Capture the cell that displays the provided text and extract its (X, Y) central coordinate. 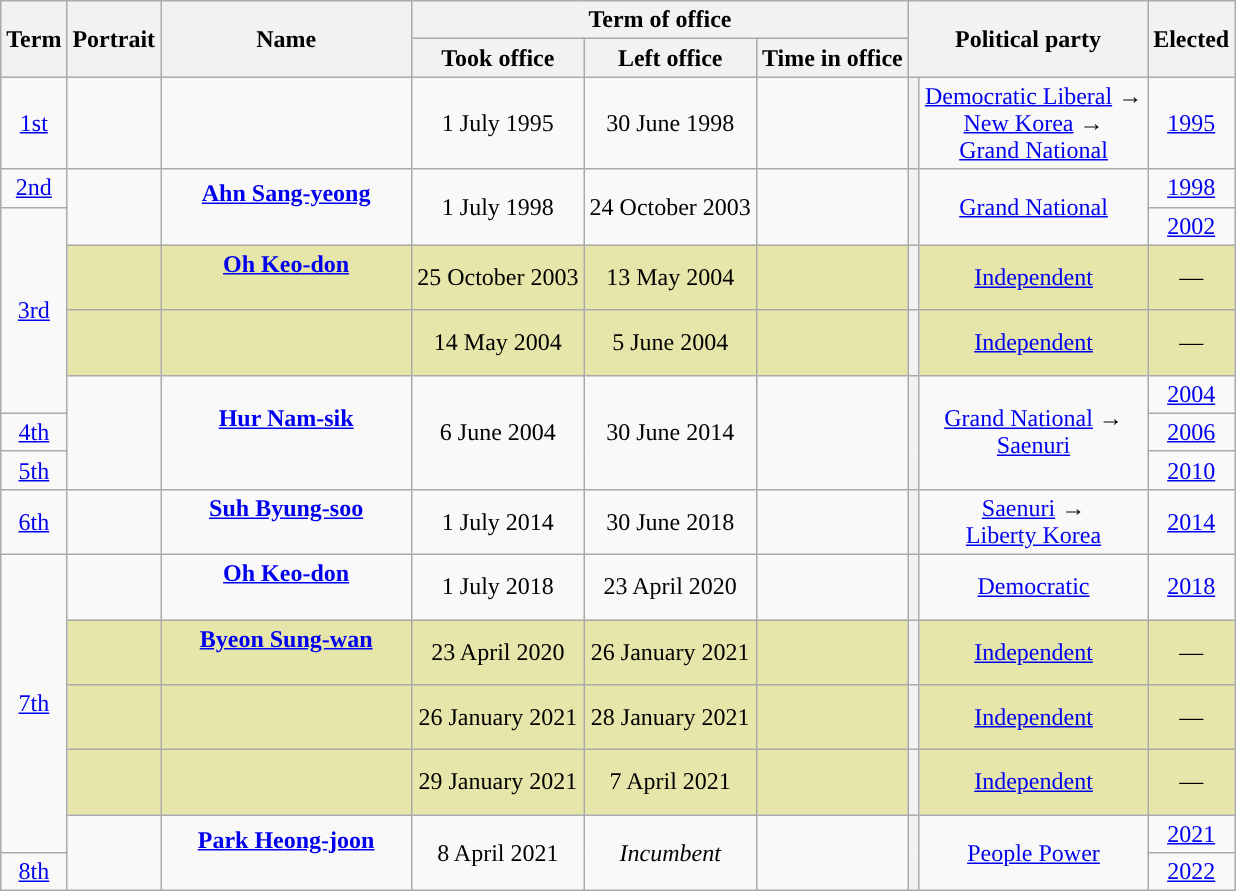
People Power (1033, 853)
Elected (1192, 39)
6th (34, 522)
Portrait (114, 39)
1 July 1995 (498, 123)
Time in office (832, 58)
Byeon Sung-wan (286, 652)
5 June 2004 (670, 342)
1 July 2014 (498, 522)
Grand National →Saenuri (1033, 432)
8th (34, 872)
3rd (34, 310)
Took office (498, 58)
4th (34, 432)
Democratic Liberal →New Korea →Grand National (1033, 123)
8 April 2021 (498, 853)
2006 (1192, 432)
30 June 2014 (670, 432)
1 July 1998 (498, 207)
2002 (1192, 226)
7 April 2021 (670, 782)
1 July 2018 (498, 586)
Saenuri →Liberty Korea (1033, 522)
Political party (1028, 39)
Park Heong-joon (286, 853)
Left office (670, 58)
28 January 2021 (670, 718)
24 October 2003 (670, 207)
6 June 2004 (498, 432)
Democratic (1033, 586)
Incumbent (670, 853)
1st (34, 123)
Suh Byung-soo (286, 522)
1995 (1192, 123)
2018 (1192, 586)
2021 (1192, 834)
Grand National (1033, 207)
1998 (1192, 188)
Term (34, 39)
2014 (1192, 522)
Ahn Sang-yeong (286, 207)
13 May 2004 (670, 278)
5th (34, 470)
Name (286, 39)
30 June 2018 (670, 522)
25 October 2003 (498, 278)
7th (34, 703)
29 January 2021 (498, 782)
14 May 2004 (498, 342)
2004 (1192, 394)
30 June 1998 (670, 123)
2022 (1192, 872)
Hur Nam-sik (286, 432)
Term of office (660, 20)
2nd (34, 188)
2010 (1192, 470)
